Detect which cell encompasses the target text, then output its [X, Y] center coordinate. 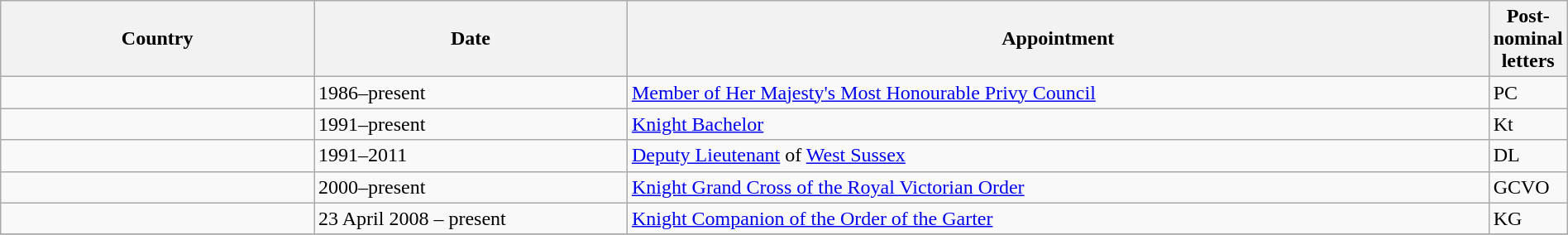
Kt [1528, 124]
Post-nominal letters [1528, 39]
PC [1528, 93]
23 April 2008 – present [471, 218]
Knight Grand Cross of the Royal Victorian Order [1058, 187]
DL [1528, 156]
Country [157, 39]
Member of Her Majesty's Most Honourable Privy Council [1058, 93]
1991–present [471, 124]
2000–present [471, 187]
Date [471, 39]
1986–present [471, 93]
Knight Bachelor [1058, 124]
Knight Companion of the Order of the Garter [1058, 218]
GCVO [1528, 187]
Appointment [1058, 39]
Deputy Lieutenant of West Sussex [1058, 156]
1991–2011 [471, 156]
KG [1528, 218]
